Output the [x, y] coordinate of the center of the cell containing the given text.  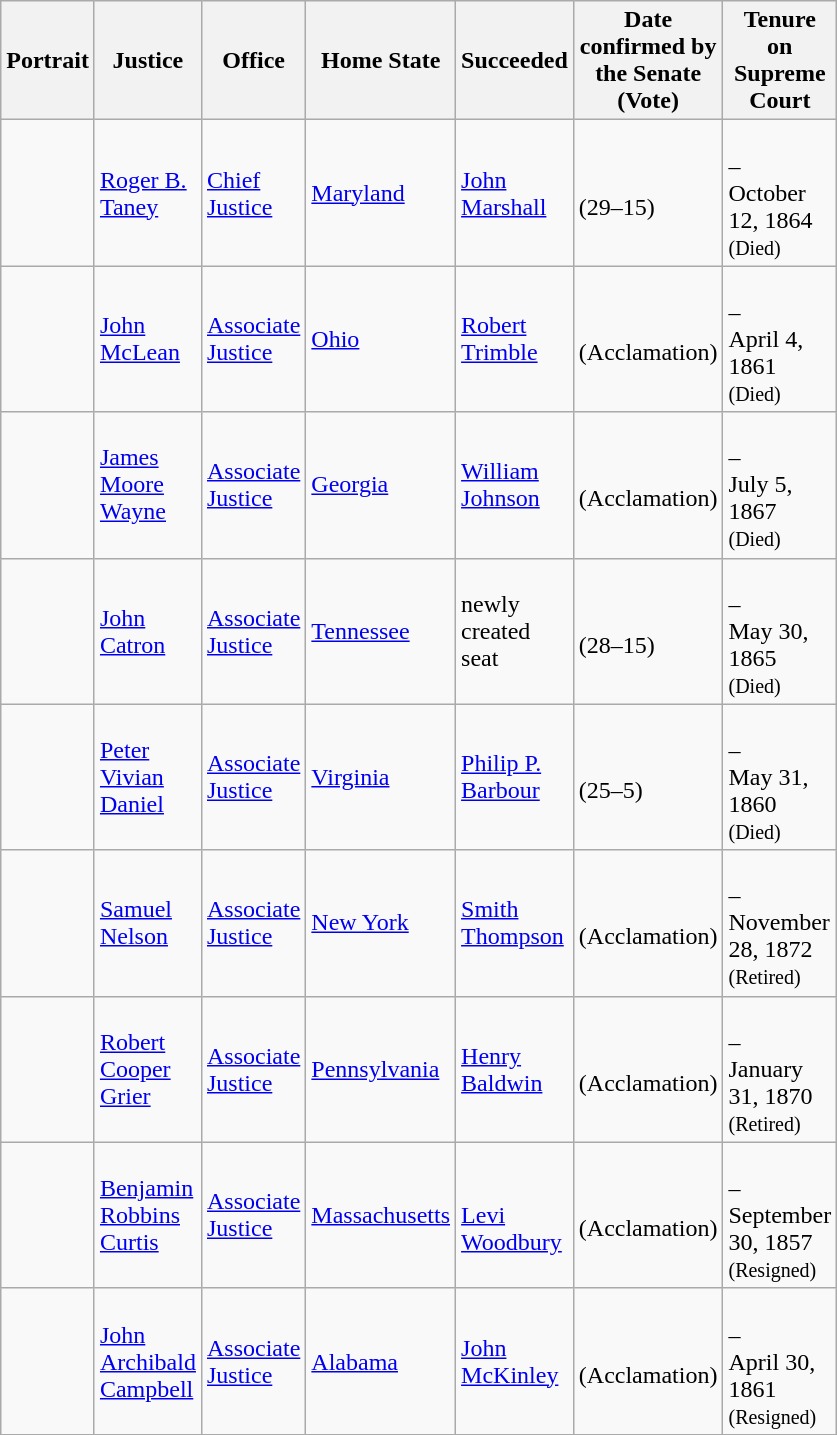
–November 28, 1872(Retired) [780, 923]
Chief Justice [253, 193]
Georgia [381, 485]
Benjamin Robbins Curtis [148, 1215]
–May 30, 1865(Died) [780, 631]
Philip P. Barbour [515, 777]
Virginia [381, 777]
John McLean [148, 339]
Home State [381, 60]
Succeeded [515, 60]
(25–5) [648, 777]
(28–15) [648, 631]
newly created seat [515, 631]
John Catron [148, 631]
Office [253, 60]
New York [381, 923]
Samuel Nelson [148, 923]
Tenure on Supreme Court [780, 60]
Robert Trimble [515, 339]
Date confirmed by the Senate(Vote) [648, 60]
–April 30, 1861(Resigned) [780, 1361]
Massachusetts [381, 1215]
–September 30, 1857(Resigned) [780, 1215]
Maryland [381, 193]
Pennsylvania [381, 1069]
–July 5, 1867(Died) [780, 485]
–May 31, 1860(Died) [780, 777]
–January 31, 1870(Retired) [780, 1069]
Robert Cooper Grier [148, 1069]
Peter Vivian Daniel [148, 777]
(29–15) [648, 193]
John Archibald Campbell [148, 1361]
Levi Woodbury [515, 1215]
Justice [148, 60]
John McKinley [515, 1361]
William Johnson [515, 485]
Alabama [381, 1361]
Portrait [48, 60]
Ohio [381, 339]
Smith Thompson [515, 923]
Roger B. Taney [148, 193]
John Marshall [515, 193]
–April 4, 1861(Died) [780, 339]
James Moore Wayne [148, 485]
Henry Baldwin [515, 1069]
–October 12, 1864(Died) [780, 193]
Tennessee [381, 631]
